Capture the cell that displays the provided text and extract its (x, y) central coordinate. 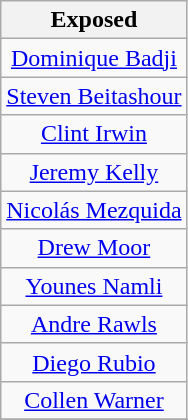
Steven Beitashour (94, 96)
Diego Rubio (94, 362)
Collen Warner (94, 400)
Andre Rawls (94, 324)
Jeremy Kelly (94, 172)
Younes Namli (94, 286)
Clint Irwin (94, 134)
Nicolás Mezquida (94, 210)
Exposed (94, 20)
Drew Moor (94, 248)
Dominique Badji (94, 58)
